Determine the (X, Y) coordinate at the center of the cell enclosing the given text.  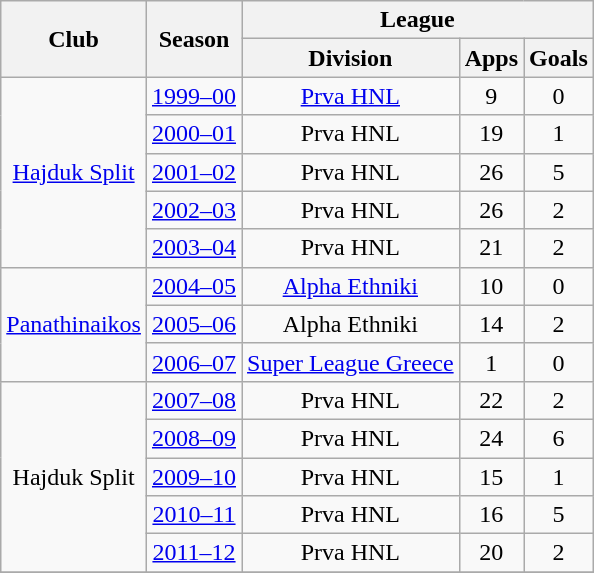
2007–08 (194, 400)
21 (491, 248)
League (418, 20)
1999–00 (194, 96)
2009–10 (194, 477)
22 (491, 400)
2008–09 (194, 438)
14 (491, 324)
Apps (491, 58)
9 (491, 96)
24 (491, 438)
Club (74, 39)
Goals (559, 58)
Super League Greece (351, 362)
2006–07 (194, 362)
2003–04 (194, 248)
2011–12 (194, 553)
Panathinaikos (74, 324)
2000–01 (194, 134)
2005–06 (194, 324)
10 (491, 286)
19 (491, 134)
2001–02 (194, 172)
20 (491, 553)
6 (559, 438)
2002–03 (194, 210)
Division (351, 58)
2004–05 (194, 286)
15 (491, 477)
16 (491, 515)
Season (194, 39)
2010–11 (194, 515)
